From the cell containing the given text, extract its center point as [X, Y] coordinate. 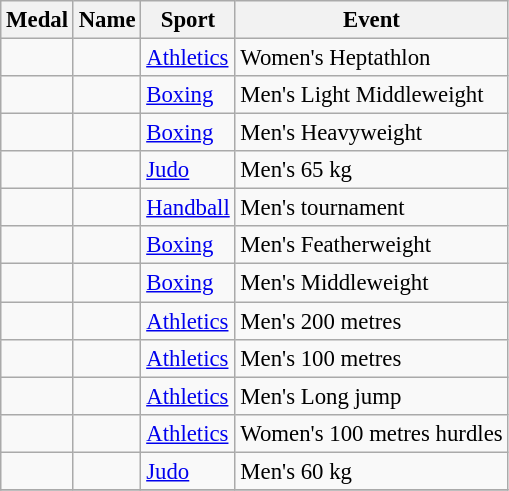
Men's 60 kg [372, 471]
Men's Light Middleweight [372, 95]
Medal [38, 20]
Men's Long jump [372, 396]
Men's Middleweight [372, 283]
Name [107, 20]
Men's 200 metres [372, 321]
Sport [188, 20]
Men's 100 metres [372, 358]
Women's 100 metres hurdles [372, 433]
Handball [188, 208]
Event [372, 20]
Men's Featherweight [372, 245]
Men's 65 kg [372, 170]
Women's Heptathlon [372, 58]
Men's Heavyweight [372, 133]
Men's tournament [372, 208]
